For the text-containing cell, return its midpoint in (x, y) coordinate format. 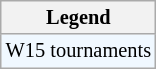
Legend (78, 17)
W15 tournaments (78, 51)
